Extract the [X, Y] coordinate from the center of the cell holding the provided text.  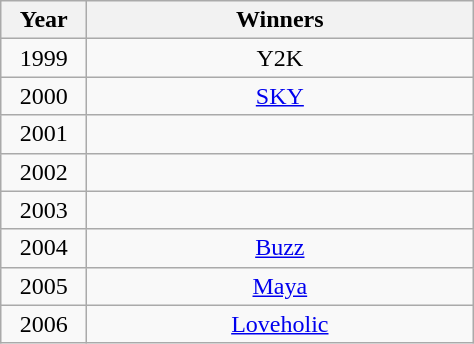
2005 [44, 286]
Buzz [280, 248]
2000 [44, 96]
2003 [44, 210]
Maya [280, 286]
Y2K [280, 58]
2006 [44, 324]
2001 [44, 134]
2004 [44, 248]
Loveholic [280, 324]
1999 [44, 58]
2002 [44, 172]
Winners [280, 20]
Year [44, 20]
SKY [280, 96]
